Provide the [x, y] coordinate of the cell's center where the given text is located.  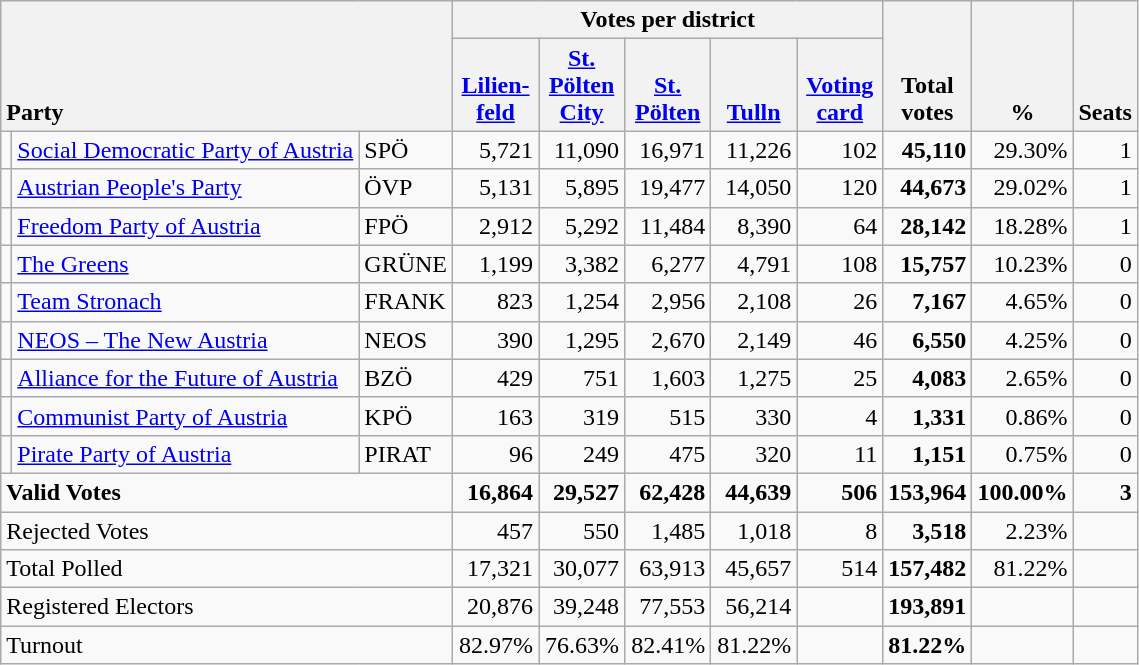
11 [840, 454]
157,482 [928, 569]
320 [754, 454]
3,382 [582, 264]
10.23% [1022, 264]
249 [582, 454]
3,518 [928, 531]
Votes per district [668, 20]
4.65% [1022, 302]
515 [668, 416]
1,018 [754, 531]
GRÜNE [406, 264]
1,275 [754, 378]
751 [582, 378]
16,971 [668, 150]
5,895 [582, 188]
Rejected Votes [227, 531]
0.86% [1022, 416]
330 [754, 416]
1,331 [928, 416]
2.65% [1022, 378]
FPÖ [406, 226]
Social Democratic Party of Austria [186, 150]
BZÖ [406, 378]
45,657 [754, 569]
ÖVP [406, 188]
1,295 [582, 340]
Seats [1105, 66]
1,254 [582, 302]
0.75% [1022, 454]
NEOS – The New Austria [186, 340]
2,912 [496, 226]
77,553 [668, 607]
63,913 [668, 569]
Registered Electors [227, 607]
163 [496, 416]
823 [496, 302]
1,603 [668, 378]
45,110 [928, 150]
11,090 [582, 150]
Votingcard [840, 85]
108 [840, 264]
Team Stronach [186, 302]
64 [840, 226]
29.02% [1022, 188]
4 [840, 416]
18.28% [1022, 226]
29,527 [582, 492]
16,864 [496, 492]
100.00% [1022, 492]
1,199 [496, 264]
5,131 [496, 188]
193,891 [928, 607]
The Greens [186, 264]
5,292 [582, 226]
11,226 [754, 150]
NEOS [406, 340]
KPÖ [406, 416]
5,721 [496, 150]
44,639 [754, 492]
2,108 [754, 302]
102 [840, 150]
4.25% [1022, 340]
Total Polled [227, 569]
62,428 [668, 492]
82.41% [668, 645]
2,670 [668, 340]
St.PöltenCity [582, 85]
20,876 [496, 607]
4,791 [754, 264]
2,956 [668, 302]
475 [668, 454]
29.30% [1022, 150]
14,050 [754, 188]
Lilien-feld [496, 85]
28,142 [928, 226]
26 [840, 302]
1,485 [668, 531]
6,277 [668, 264]
Party [227, 66]
457 [496, 531]
120 [840, 188]
Totalvotes [928, 66]
429 [496, 378]
76.63% [582, 645]
Valid Votes [227, 492]
319 [582, 416]
PIRAT [406, 454]
39,248 [582, 607]
1,151 [928, 454]
15,757 [928, 264]
Pirate Party of Austria [186, 454]
Austrian People's Party [186, 188]
2.23% [1022, 531]
FRANK [406, 302]
44,673 [928, 188]
390 [496, 340]
Freedom Party of Austria [186, 226]
Alliance for the Future of Austria [186, 378]
3 [1105, 492]
82.97% [496, 645]
506 [840, 492]
4,083 [928, 378]
17,321 [496, 569]
550 [582, 531]
11,484 [668, 226]
514 [840, 569]
% [1022, 66]
Turnout [227, 645]
Tulln [754, 85]
2,149 [754, 340]
6,550 [928, 340]
8 [840, 531]
SPÖ [406, 150]
153,964 [928, 492]
25 [840, 378]
96 [496, 454]
56,214 [754, 607]
7,167 [928, 302]
46 [840, 340]
St.Pölten [668, 85]
19,477 [668, 188]
8,390 [754, 226]
Communist Party of Austria [186, 416]
30,077 [582, 569]
